Scan for the cell matching the given text and deliver its (X, Y) coordinate at center. 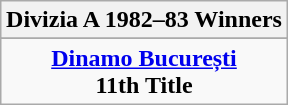
Divizia A 1982–83 Winners (144, 20)
Dinamo București11th Title (144, 72)
